Detect which cell encompasses the target text, then output its [x, y] center coordinate. 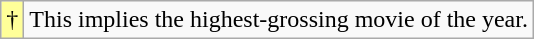
This implies the highest-grossing movie of the year. [279, 20]
† [12, 20]
